Detect which cell encompasses the target text, then output its [X, Y] center coordinate. 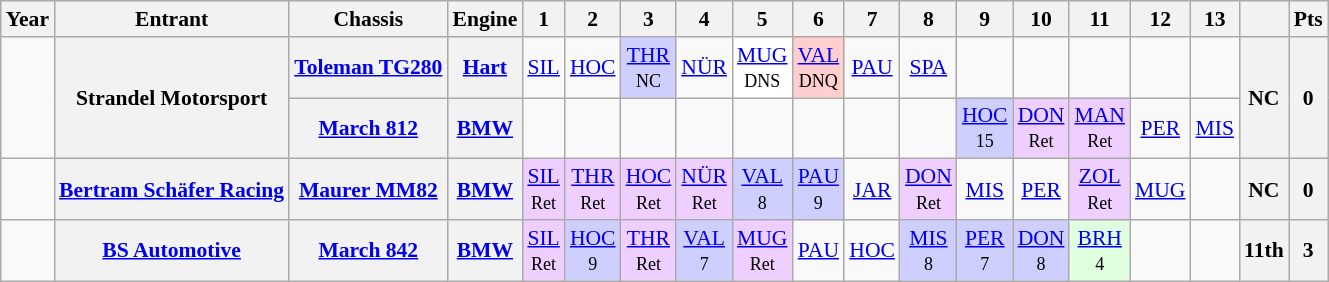
PAU9 [819, 190]
Bertram Schäfer Racing [172, 190]
HOCRet [649, 190]
8 [928, 19]
11th [1264, 250]
SPA [928, 68]
Hart [484, 68]
VAL8 [762, 190]
9 [985, 19]
NÜRRet [704, 190]
BRH4 [1100, 250]
PER7 [985, 250]
MUGDNS [762, 68]
MUG [1160, 190]
6 [819, 19]
12 [1160, 19]
DON8 [1042, 250]
VAL7 [704, 250]
March 812 [368, 128]
Toleman TG280 [368, 68]
MIS8 [928, 250]
ZOLRet [1100, 190]
Year [28, 19]
Entrant [172, 19]
VALDNQ [819, 68]
THRNC [649, 68]
HOC9 [593, 250]
HOC15 [985, 128]
10 [1042, 19]
4 [704, 19]
7 [872, 19]
MANRet [1100, 128]
Strandel Motorsport [172, 98]
13 [1216, 19]
MUGRet [762, 250]
11 [1100, 19]
JAR [872, 190]
Pts [1308, 19]
Chassis [368, 19]
1 [544, 19]
5 [762, 19]
SIL [544, 68]
BS Automotive [172, 250]
Engine [484, 19]
March 842 [368, 250]
NÜR [704, 68]
Maurer MM82 [368, 190]
2 [593, 19]
